Extract the (X, Y) coordinate from the center of the cell holding the provided text.  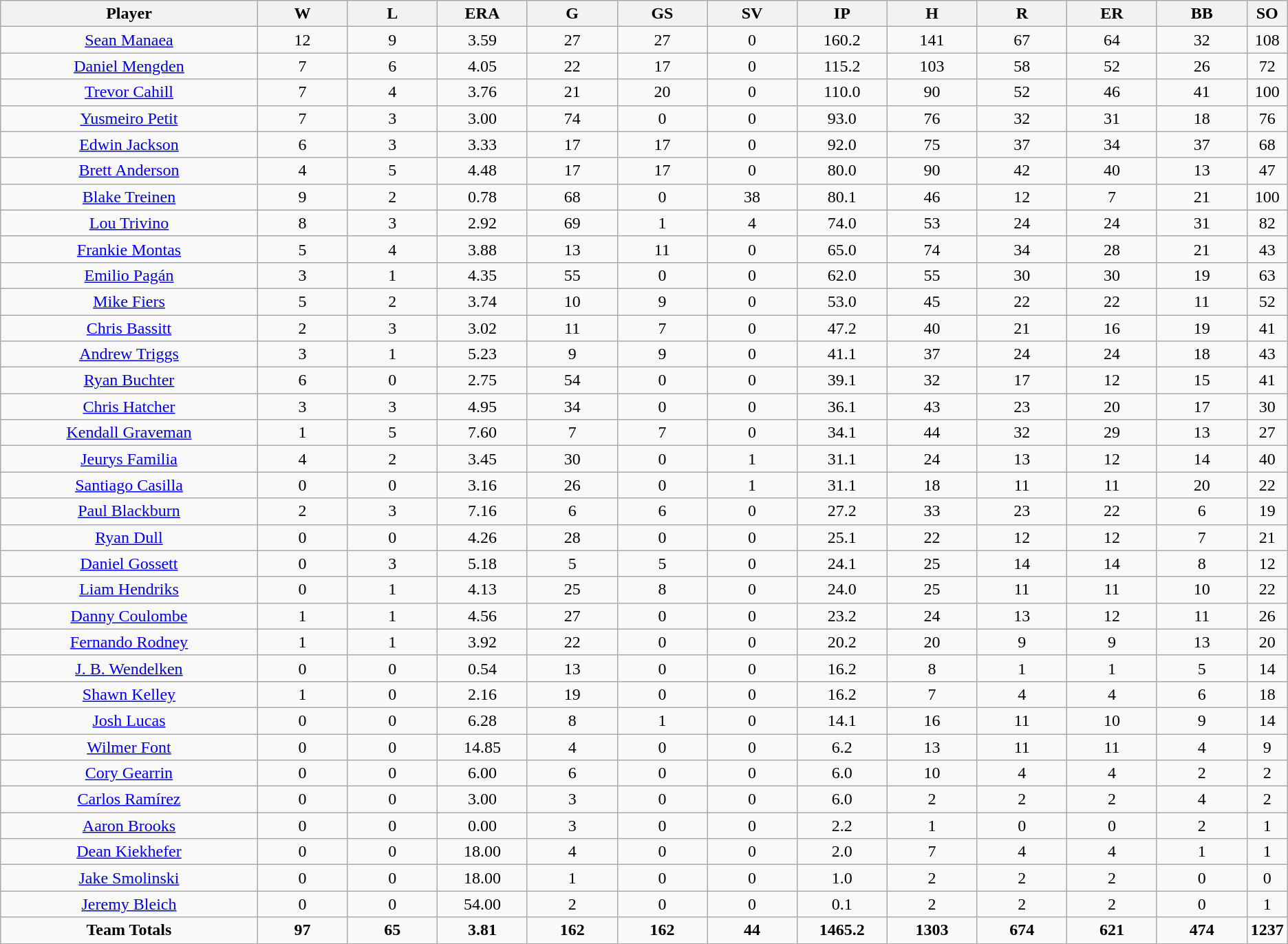
621 (1112, 930)
G (572, 14)
62.0 (842, 275)
14.1 (842, 720)
97 (303, 930)
Brett Anderson (129, 171)
108 (1267, 40)
24.0 (842, 590)
Fernando Rodney (129, 642)
4.05 (483, 66)
3.92 (483, 642)
6.2 (842, 747)
6.28 (483, 720)
64 (1112, 40)
160.2 (842, 40)
474 (1201, 930)
J. B. Wendelken (129, 668)
2.16 (483, 694)
53 (932, 223)
4.13 (483, 590)
103 (932, 66)
92.0 (842, 144)
Ryan Buchter (129, 380)
6.00 (483, 773)
Player (129, 14)
2.75 (483, 380)
7.16 (483, 511)
Liam Hendriks (129, 590)
3.88 (483, 249)
3.81 (483, 930)
0.54 (483, 668)
0.00 (483, 826)
Trevor Cahill (129, 92)
Lou Trivino (129, 223)
115.2 (842, 66)
69 (572, 223)
3.76 (483, 92)
80.1 (842, 197)
Jeremy Bleich (129, 904)
4.56 (483, 616)
Blake Treinen (129, 197)
65 (392, 930)
15 (1201, 380)
R (1022, 14)
74.0 (842, 223)
33 (932, 511)
Sean Manaea (129, 40)
63 (1267, 275)
674 (1022, 930)
Dean Kiekhefer (129, 852)
4.26 (483, 537)
ERA (483, 14)
4.35 (483, 275)
Jeurys Familia (129, 459)
72 (1267, 66)
Daniel Mengden (129, 66)
Mike Fiers (129, 301)
Chris Bassitt (129, 328)
42 (1022, 171)
75 (932, 144)
BB (1201, 14)
36.1 (842, 407)
82 (1267, 223)
Frankie Montas (129, 249)
34.1 (842, 433)
L (392, 14)
25.1 (842, 537)
Ryan Dull (129, 537)
Danny Coulombe (129, 616)
W (303, 14)
Wilmer Font (129, 747)
1465.2 (842, 930)
38 (753, 197)
110.0 (842, 92)
53.0 (842, 301)
Shawn Kelley (129, 694)
3.33 (483, 144)
Aaron Brooks (129, 826)
2.0 (842, 852)
1303 (932, 930)
67 (1022, 40)
47.2 (842, 328)
Santiago Casilla (129, 485)
20.2 (842, 642)
141 (932, 40)
54 (572, 380)
3.02 (483, 328)
2.2 (842, 826)
Jake Smolinski (129, 878)
4.95 (483, 407)
ER (1112, 14)
IP (842, 14)
29 (1112, 433)
5.18 (483, 564)
5.23 (483, 354)
3.16 (483, 485)
45 (932, 301)
Kendall Graveman (129, 433)
Paul Blackburn (129, 511)
3.59 (483, 40)
93.0 (842, 118)
Chris Hatcher (129, 407)
3.74 (483, 301)
Emilio Pagán (129, 275)
0.1 (842, 904)
Edwin Jackson (129, 144)
Daniel Gossett (129, 564)
0.78 (483, 197)
58 (1022, 66)
1237 (1267, 930)
Carlos Ramírez (129, 800)
Yusmeiro Petit (129, 118)
27.2 (842, 511)
2.92 (483, 223)
4.48 (483, 171)
54.00 (483, 904)
65.0 (842, 249)
SO (1267, 14)
Team Totals (129, 930)
23.2 (842, 616)
47 (1267, 171)
Josh Lucas (129, 720)
GS (662, 14)
Cory Gearrin (129, 773)
24.1 (842, 564)
7.60 (483, 433)
39.1 (842, 380)
3.45 (483, 459)
80.0 (842, 171)
14.85 (483, 747)
SV (753, 14)
41.1 (842, 354)
1.0 (842, 878)
H (932, 14)
Andrew Triggs (129, 354)
